Output the [x, y] coordinate of the center of the cell containing the given text.  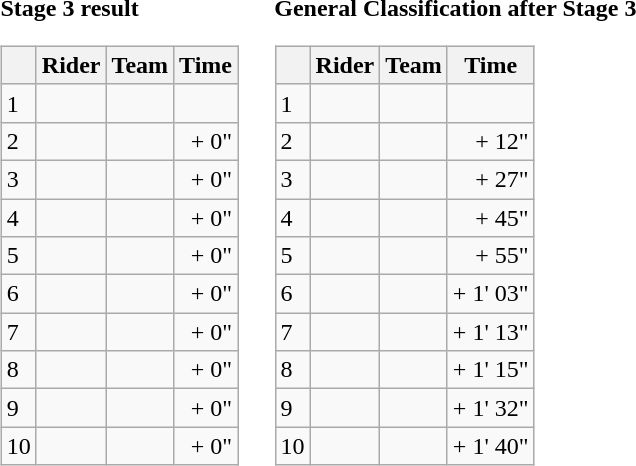
+ 45" [490, 217]
+ 12" [490, 141]
+ 1' 03" [490, 294]
+ 1' 40" [490, 446]
+ 1' 15" [490, 370]
+ 55" [490, 256]
+ 27" [490, 179]
+ 1' 32" [490, 408]
+ 1' 13" [490, 332]
